Return [X, Y] of the center of cell containing provided text 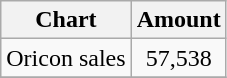
Chart [66, 20]
Oricon sales [66, 58]
57,538 [178, 58]
Amount [178, 20]
